Scan for the cell matching the given text and deliver its (x, y) coordinate at center. 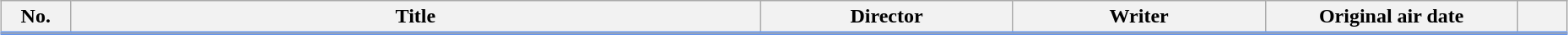
Original air date (1391, 17)
Writer (1139, 17)
Director (886, 17)
No. (35, 17)
Title (415, 17)
